Pinpoint the cell where the given text exists, returning its (X, Y) midpoint coordinate. 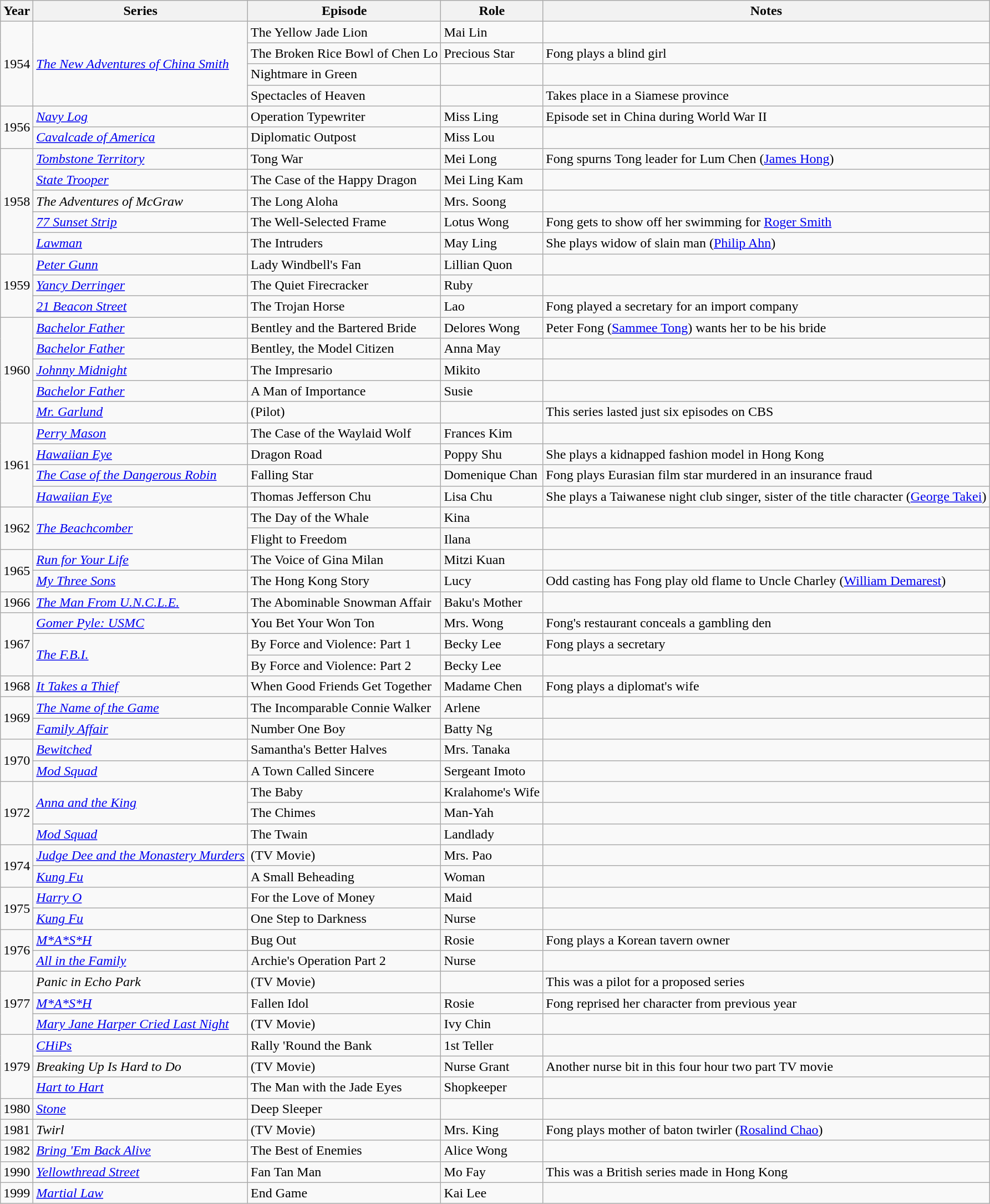
Ruby (492, 286)
The Twain (344, 834)
This was a pilot for a proposed series (766, 982)
Anna May (492, 349)
The Beachcomber (141, 528)
Deep Sleeper (344, 1109)
The New Adventures of China Smith (141, 64)
Lao (492, 307)
Harry O (141, 897)
Series (141, 11)
Mrs. Pao (492, 855)
This series lasted just six episodes on CBS (766, 412)
Man-Yah (492, 813)
1974 (17, 866)
1954 (17, 64)
By Force and Violence: Part 2 (344, 665)
Perry Mason (141, 433)
Fong gets to show off her swimming for Roger Smith (766, 222)
Woman (492, 876)
Cavalcade of America (141, 138)
1999 (17, 1193)
Fong plays Eurasian film star murdered in an insurance fraud (766, 475)
Tong War (344, 159)
Mrs. Wong (492, 623)
Diplomatic Outpost (344, 138)
Fong played a secretary for an import company (766, 307)
Bring 'Em Back Alive (141, 1151)
Run for Your Life (141, 560)
Lotus Wong (492, 222)
State Trooper (141, 180)
1990 (17, 1172)
Miss Ling (492, 116)
1968 (17, 687)
Mrs. Soong (492, 201)
1959 (17, 286)
Bewitched (141, 750)
She plays widow of slain man (Philip Ahn) (766, 243)
Ivy Chin (492, 1024)
Alice Wong (492, 1151)
May Ling (492, 243)
Bentley and the Bartered Bride (344, 328)
Lady Windbell's Fan (344, 265)
The Hong Kong Story (344, 581)
Stone (141, 1109)
Mrs. Tanaka (492, 750)
CHiPs (141, 1045)
Martial Law (141, 1193)
Another nurse bit in this four hour two part TV movie (766, 1066)
Yellowthread Street (141, 1172)
A Man of Importance (344, 391)
The Long Aloha (344, 201)
Maid (492, 897)
One Step to Darkness (344, 918)
Madame Chen (492, 687)
Lucy (492, 581)
Fong plays a secretary (766, 644)
1965 (17, 570)
Episode (344, 11)
The Adventures of McGraw (141, 201)
Poppy Shu (492, 454)
Batty Ng (492, 729)
Mikito (492, 370)
1967 (17, 644)
The Impresario (344, 370)
Fan Tan Man (344, 1172)
The Best of Enemies (344, 1151)
The Case of the Dangerous Robin (141, 475)
Nightmare in Green (344, 74)
Fong reprised her character from previous year (766, 1003)
Spectacles of Heaven (344, 95)
1960 (17, 370)
The Abominable Snowman Affair (344, 602)
By Force and Violence: Part 1 (344, 644)
Shopkeeper (492, 1088)
Bentley, the Model Citizen (344, 349)
Sergeant Imoto (492, 771)
Falling Star (344, 475)
Breaking Up Is Hard to Do (141, 1066)
Fong plays a blind girl (766, 53)
Fallen Idol (344, 1003)
The Chimes (344, 813)
She plays a Taiwanese night club singer, sister of the title character (George Takei) (766, 496)
Kina (492, 517)
The Case of the Waylaid Wolf (344, 433)
The Voice of Gina Milan (344, 560)
Operation Typewriter (344, 116)
Thomas Jefferson Chu (344, 496)
Frances Kim (492, 433)
21 Beacon Street (141, 307)
Lisa Chu (492, 496)
It Takes a Thief (141, 687)
Delores Wong (492, 328)
Navy Log (141, 116)
Archie's Operation Part 2 (344, 961)
1st Teller (492, 1045)
Fong plays a diplomat's wife (766, 687)
Twirl (141, 1130)
Johnny Midnight (141, 370)
Samantha's Better Halves (344, 750)
The Well-Selected Frame (344, 222)
The Intruders (344, 243)
Number One Boy (344, 729)
Fong plays a Korean tavern owner (766, 940)
The Case of the Happy Dragon (344, 180)
Tombstone Territory (141, 159)
1966 (17, 602)
Flight to Freedom (344, 539)
Kai Lee (492, 1193)
1961 (17, 465)
1979 (17, 1066)
Fong spurns Tong leader for Lum Chen (James Hong) (766, 159)
The Baby (344, 792)
Role (492, 11)
The Quiet Firecracker (344, 286)
Dragon Road (344, 454)
My Three Sons (141, 581)
A Town Called Sincere (344, 771)
The Man with the Jade Eyes (344, 1088)
Miss Lou (492, 138)
End Game (344, 1193)
Lawman (141, 243)
Hart to Hart (141, 1088)
Takes place in a Siamese province (766, 95)
Episode set in China during World War II (766, 116)
Mei Long (492, 159)
The Yellow Jade Lion (344, 32)
1975 (17, 908)
1969 (17, 718)
The Trojan Horse (344, 307)
Panic in Echo Park (141, 982)
1962 (17, 528)
Domenique Chan (492, 475)
(Pilot) (344, 412)
Mo Fay (492, 1172)
Peter Fong (Sammee Tong) wants her to be his bride (766, 328)
A Small Beheading (344, 876)
1972 (17, 813)
The Broken Rice Bowl of Chen Lo (344, 53)
Anna and the King (141, 802)
1976 (17, 951)
She plays a kidnapped fashion model in Hong Kong (766, 454)
You Bet Your Won Ton (344, 623)
Yancy Derringer (141, 286)
1977 (17, 1003)
Bug Out (344, 940)
The F.B.I. (141, 655)
Mary Jane Harper Cried Last Night (141, 1024)
Landlady (492, 834)
For the Love of Money (344, 897)
Nurse Grant (492, 1066)
Family Affair (141, 729)
Kralahome's Wife (492, 792)
Mrs. King (492, 1130)
Lillian Quon (492, 265)
Peter Gunn (141, 265)
This was a British series made in Hong Kong (766, 1172)
1982 (17, 1151)
Year (17, 11)
The Man From U.N.C.L.E. (141, 602)
Gomer Pyle: USMC (141, 623)
1981 (17, 1130)
The Name of the Game (141, 708)
Judge Dee and the Monastery Murders (141, 855)
Fong plays mother of baton twirler (Rosalind Chao) (766, 1130)
Fong's restaurant conceals a gambling den (766, 623)
Mr. Garlund (141, 412)
Arlene (492, 708)
1980 (17, 1109)
1970 (17, 760)
Mei Ling Kam (492, 180)
Susie (492, 391)
Rally 'Round the Bank (344, 1045)
Odd casting has Fong play old flame to Uncle Charley (William Demarest) (766, 581)
77 Sunset Strip (141, 222)
Precious Star (492, 53)
1958 (17, 201)
The Day of the Whale (344, 517)
1956 (17, 127)
Baku's Mother (492, 602)
All in the Family (141, 961)
Notes (766, 11)
The Incomparable Connie Walker (344, 708)
When Good Friends Get Together (344, 687)
Ilana (492, 539)
Mai Lin (492, 32)
Mitzi Kuan (492, 560)
